Pinpoint the cell where the given text exists, returning its [X, Y] midpoint coordinate. 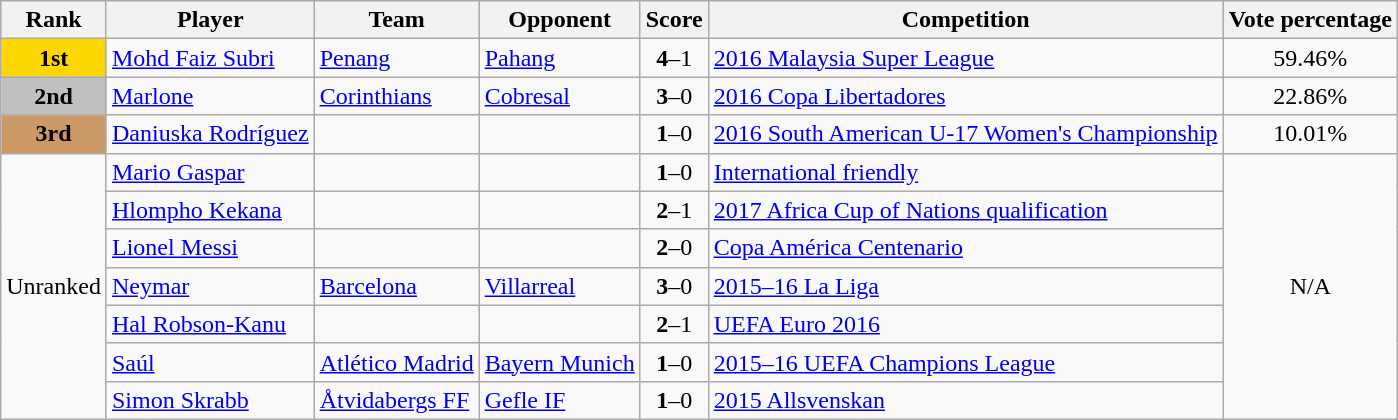
2015–16 La Liga [966, 286]
Gefle IF [560, 400]
Player [210, 20]
Atlético Madrid [396, 362]
10.01% [1310, 134]
Unranked [54, 286]
2015 Allsvenskan [966, 400]
2016 Malaysia Super League [966, 58]
Opponent [560, 20]
2017 Africa Cup of Nations qualification [966, 210]
59.46% [1310, 58]
2nd [54, 96]
Cobresal [560, 96]
Corinthians [396, 96]
Neymar [210, 286]
Lionel Messi [210, 248]
Penang [396, 58]
Barcelona [396, 286]
Villarreal [560, 286]
Mario Gaspar [210, 172]
Daniuska Rodríguez [210, 134]
Competition [966, 20]
Bayern Munich [560, 362]
Åtvidabergs FF [396, 400]
Copa América Centenario [966, 248]
Score [674, 20]
Mohd Faiz Subri [210, 58]
2–0 [674, 248]
Hlompho Kekana [210, 210]
International friendly [966, 172]
Marlone [210, 96]
Pahang [560, 58]
UEFA Euro 2016 [966, 324]
Vote percentage [1310, 20]
Team [396, 20]
22.86% [1310, 96]
Simon Skrabb [210, 400]
Rank [54, 20]
Saúl [210, 362]
N/A [1310, 286]
4–1 [674, 58]
Hal Robson-Kanu [210, 324]
2015–16 UEFA Champions League [966, 362]
1st [54, 58]
3rd [54, 134]
2016 Copa Libertadores [966, 96]
2016 South American U-17 Women's Championship [966, 134]
